Return (x, y) of the center of cell containing provided text 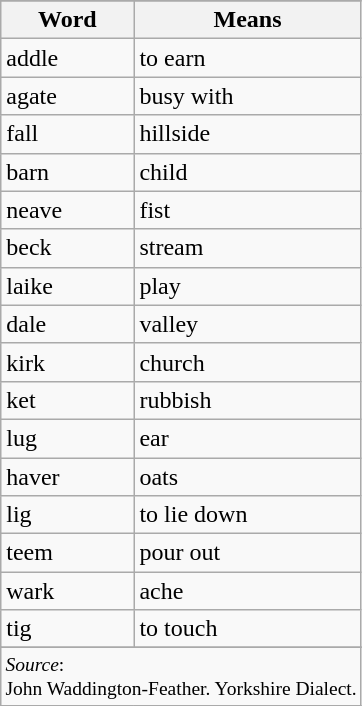
ear (248, 438)
rubbish (248, 400)
beck (68, 248)
Source:John Waddington-Feather. Yorkshire Dialect. (181, 676)
pour out (248, 553)
busy with (248, 96)
tig (68, 629)
church (248, 362)
ket (68, 400)
fall (68, 134)
dale (68, 324)
wark (68, 591)
to lie down (248, 515)
play (248, 286)
child (248, 172)
ache (248, 591)
lig (68, 515)
kirk (68, 362)
barn (68, 172)
agate (68, 96)
Means (248, 20)
to earn (248, 58)
neave (68, 210)
valley (248, 324)
addle (68, 58)
to touch (248, 629)
fist (248, 210)
teem (68, 553)
stream (248, 248)
lug (68, 438)
haver (68, 477)
hillside (248, 134)
laike (68, 286)
oats (248, 477)
Word (68, 20)
